Output the [X, Y] coordinate of the center of the cell containing the given text.  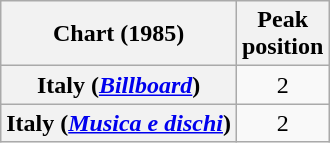
Chart (1985) [119, 34]
Peakposition [282, 34]
Italy (Musica e dischi) [119, 123]
Italy (Billboard) [119, 85]
